For the text-containing cell, return its midpoint in [x, y] coordinate format. 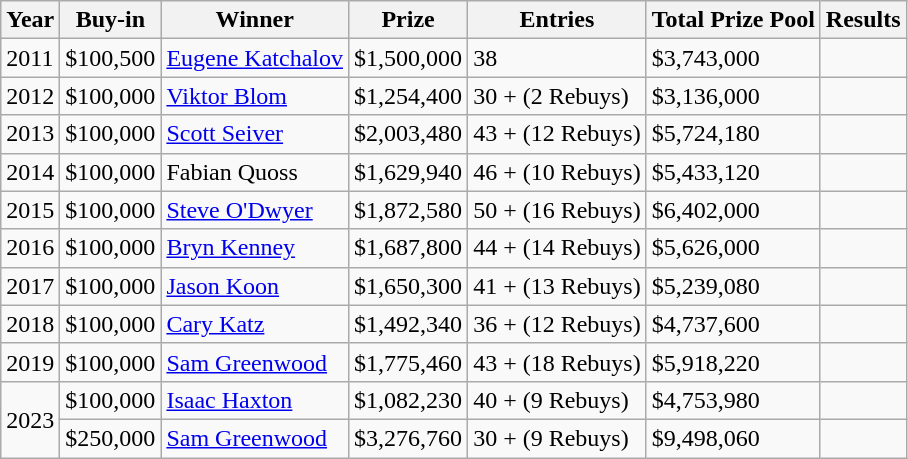
$1,687,800 [408, 248]
Viktor Blom [255, 96]
$5,239,080 [733, 286]
$1,629,940 [408, 172]
36 + (12 Rebuys) [558, 324]
$100,500 [110, 58]
Entries [558, 20]
Cary Katz [255, 324]
$1,492,340 [408, 324]
$3,743,000 [733, 58]
$1,650,300 [408, 286]
44 + (14 Rebuys) [558, 248]
2018 [30, 324]
2023 [30, 419]
Scott Seiver [255, 134]
Year [30, 20]
Fabian Quoss [255, 172]
$6,402,000 [733, 210]
2015 [30, 210]
Buy-in [110, 20]
$4,753,980 [733, 400]
30 + (2 Rebuys) [558, 96]
$250,000 [110, 438]
2014 [30, 172]
$5,724,180 [733, 134]
$5,626,000 [733, 248]
2013 [30, 134]
Eugene Katchalov [255, 58]
Steve O'Dwyer [255, 210]
2016 [30, 248]
$3,276,760 [408, 438]
$2,003,480 [408, 134]
Winner [255, 20]
$1,775,460 [408, 362]
Jason Koon [255, 286]
$1,872,580 [408, 210]
43 + (12 Rebuys) [558, 134]
Isaac Haxton [255, 400]
50 + (16 Rebuys) [558, 210]
$5,918,220 [733, 362]
$1,500,000 [408, 58]
41 + (13 Rebuys) [558, 286]
$4,737,600 [733, 324]
40 + (9 Rebuys) [558, 400]
$1,082,230 [408, 400]
38 [558, 58]
2019 [30, 362]
$1,254,400 [408, 96]
46 + (10 Rebuys) [558, 172]
$9,498,060 [733, 438]
30 + (9 Rebuys) [558, 438]
Prize [408, 20]
43 + (18 Rebuys) [558, 362]
Results [863, 20]
2017 [30, 286]
$3,136,000 [733, 96]
Total Prize Pool [733, 20]
2012 [30, 96]
$5,433,120 [733, 172]
Bryn Kenney [255, 248]
2011 [30, 58]
